Determine the (X, Y) coordinate at the center of the cell enclosing the given text.  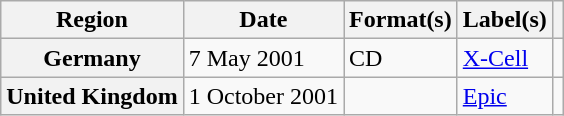
CD (401, 58)
7 May 2001 (263, 58)
United Kingdom (92, 96)
Format(s) (401, 20)
Label(s) (504, 20)
Region (92, 20)
Epic (504, 96)
Date (263, 20)
1 October 2001 (263, 96)
X-Cell (504, 58)
Germany (92, 58)
